Scan for the cell matching the given text and deliver its [x, y] coordinate at center. 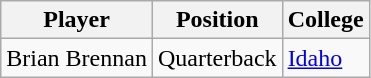
College [326, 20]
Player [77, 20]
Position [217, 20]
Brian Brennan [77, 58]
Idaho [326, 58]
Quarterback [217, 58]
